Identify which cell holds the provided text, then report its (X, Y) central coordinate. 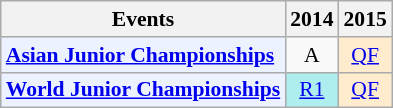
Events (143, 19)
World Junior Championships (143, 90)
R1 (312, 90)
Asian Junior Championships (143, 55)
2015 (366, 19)
2014 (312, 19)
A (312, 55)
